From the cell containing the given text, extract its center point as [X, Y] coordinate. 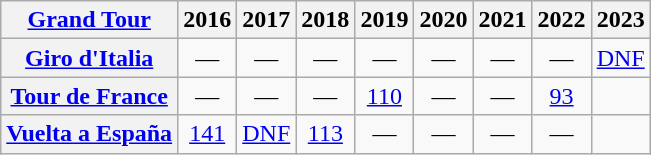
2022 [562, 20]
2020 [444, 20]
Vuelta a España [90, 134]
2019 [384, 20]
Grand Tour [90, 20]
110 [384, 96]
141 [208, 134]
2016 [208, 20]
113 [326, 134]
93 [562, 96]
2017 [266, 20]
2023 [620, 20]
2021 [502, 20]
Tour de France [90, 96]
2018 [326, 20]
Giro d'Italia [90, 58]
